Locate the cell with the specified text and output its (x, y) center coordinate. 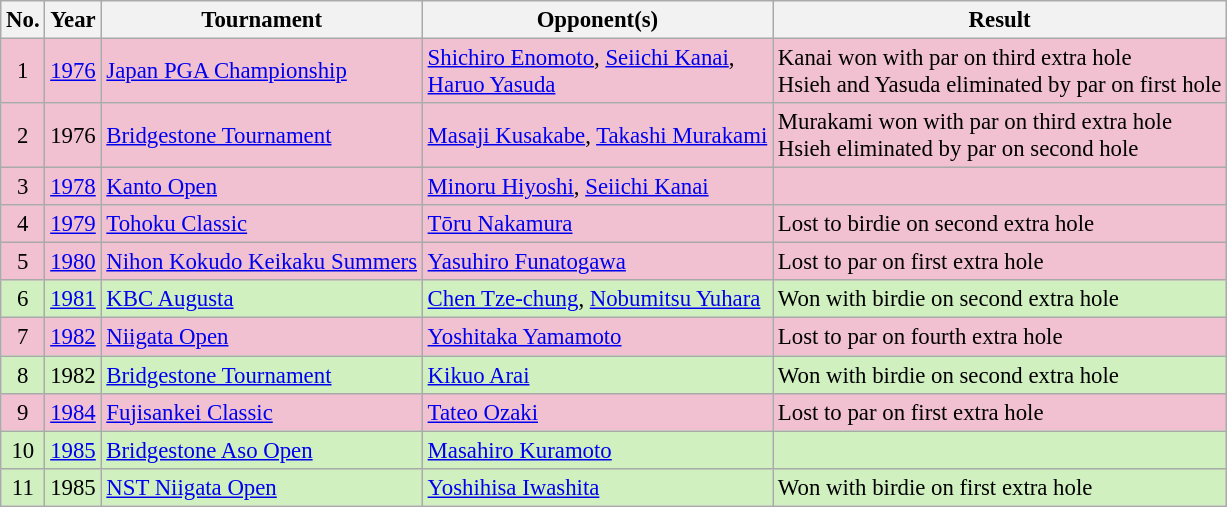
Year (73, 20)
Yasuhiro Funatogawa (597, 262)
1 (23, 72)
1984 (73, 412)
Kikuo Arai (597, 375)
1980 (73, 262)
KBC Augusta (262, 299)
Masahiro Kuramoto (597, 450)
Kanai won with par on third extra holeHsieh and Yasuda eliminated by par on first hole (1000, 72)
9 (23, 412)
1981 (73, 299)
Won with birdie on first extra hole (1000, 487)
6 (23, 299)
Bridgestone Aso Open (262, 450)
Yoshihisa Iwashita (597, 487)
Yoshitaka Yamamoto (597, 337)
Tournament (262, 20)
Shichiro Enomoto, Seiichi Kanai, Haruo Yasuda (597, 72)
Chen Tze-chung, Nobumitsu Yuhara (597, 299)
Minoru Hiyoshi, Seiichi Kanai (597, 187)
Nihon Kokudo Keikaku Summers (262, 262)
Tateo Ozaki (597, 412)
Masaji Kusakabe, Takashi Murakami (597, 136)
3 (23, 187)
Japan PGA Championship (262, 72)
4 (23, 224)
Result (1000, 20)
Fujisankei Classic (262, 412)
Opponent(s) (597, 20)
Lost to par on fourth extra hole (1000, 337)
Tohoku Classic (262, 224)
7 (23, 337)
Tōru Nakamura (597, 224)
NST Niigata Open (262, 487)
1978 (73, 187)
11 (23, 487)
1979 (73, 224)
5 (23, 262)
Lost to birdie on second extra hole (1000, 224)
8 (23, 375)
No. (23, 20)
10 (23, 450)
Niigata Open (262, 337)
Kanto Open (262, 187)
Murakami won with par on third extra holeHsieh eliminated by par on second hole (1000, 136)
2 (23, 136)
